Return the (X, Y) coordinate for the center point of the cell that contains the specified text.  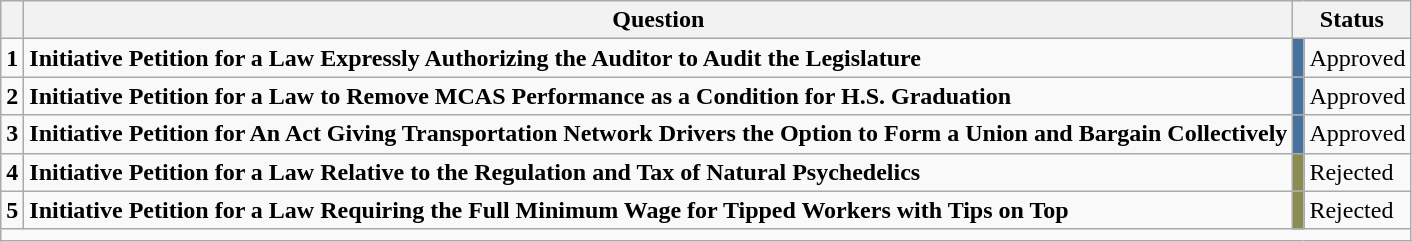
5 (12, 210)
Initiative Petition for a Law Expressly Authorizing the Auditor to Audit the Legislature (658, 58)
Initiative Petition for a Law to Remove MCAS Performance as a Condition for H.S. Graduation (658, 96)
Initiative Petition for a Law Requiring the Full Minimum Wage for Tipped Workers with Tips on Top (658, 210)
Status (1352, 20)
Initiative Petition for An Act Giving Transportation Network Drivers the Option to Form a Union and Bargain Collectively (658, 134)
Question (658, 20)
1 (12, 58)
4 (12, 172)
2 (12, 96)
Initiative Petition for a Law Relative to the Regulation and Tax of Natural Psychedelics (658, 172)
3 (12, 134)
